For the text-containing cell, return its midpoint in [X, Y] coordinate format. 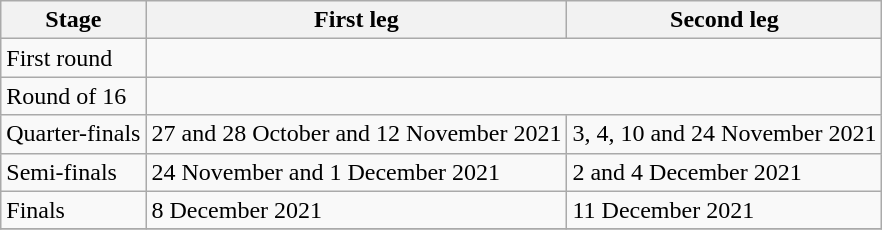
Round of 16 [74, 96]
Second leg [724, 20]
Stage [74, 20]
First leg [356, 20]
First round [74, 58]
24 November and 1 December 2021 [356, 172]
Finals [74, 210]
3, 4, 10 and 24 November 2021 [724, 134]
Semi-finals [74, 172]
Quarter-finals [74, 134]
8 December 2021 [356, 210]
2 and 4 December 2021 [724, 172]
27 and 28 October and 12 November 2021 [356, 134]
11 December 2021 [724, 210]
